Return [X, Y] of the center of cell containing provided text 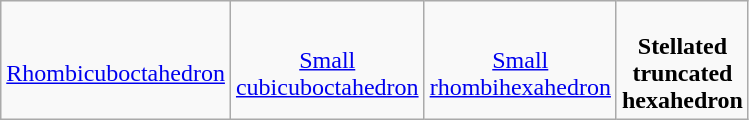
Rhombicuboctahedron [116, 60]
Stellated truncated hexahedron [682, 60]
Small rhombihexahedron [520, 60]
Small cubicuboctahedron [327, 60]
